Find where the given text appears and provide that cell's center as (x, y) coordinate. 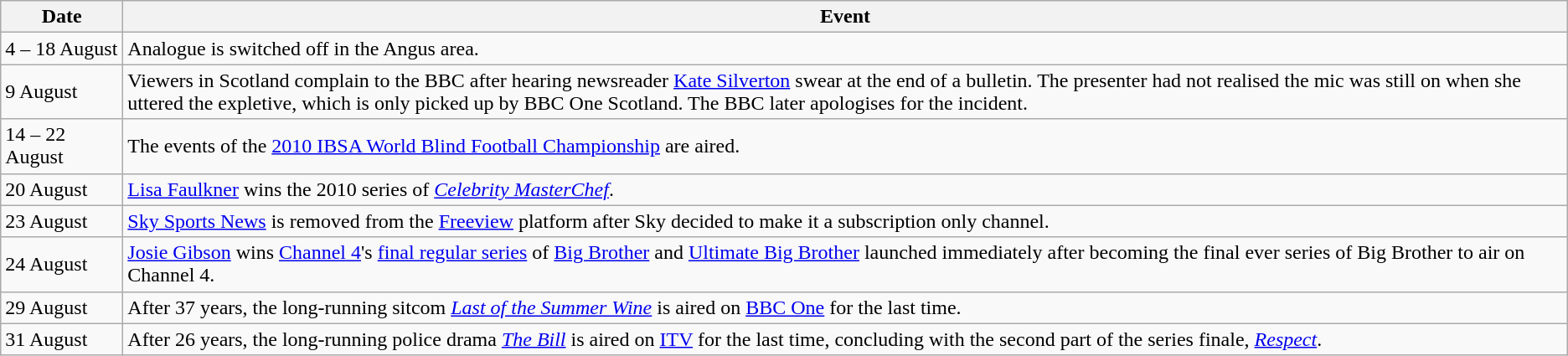
23 August (62, 221)
Analogue is switched off in the Angus area. (845, 49)
Lisa Faulkner wins the 2010 series of Celebrity MasterChef. (845, 189)
The events of the 2010 IBSA World Blind Football Championship are aired. (845, 146)
24 August (62, 265)
20 August (62, 189)
Date (62, 17)
Event (845, 17)
9 August (62, 92)
14 – 22 August (62, 146)
4 – 18 August (62, 49)
After 37 years, the long-running sitcom Last of the Summer Wine is aired on BBC One for the last time. (845, 307)
29 August (62, 307)
Sky Sports News is removed from the Freeview platform after Sky decided to make it a subscription only channel. (845, 221)
31 August (62, 339)
